Scan for the cell matching the given text and deliver its [x, y] coordinate at center. 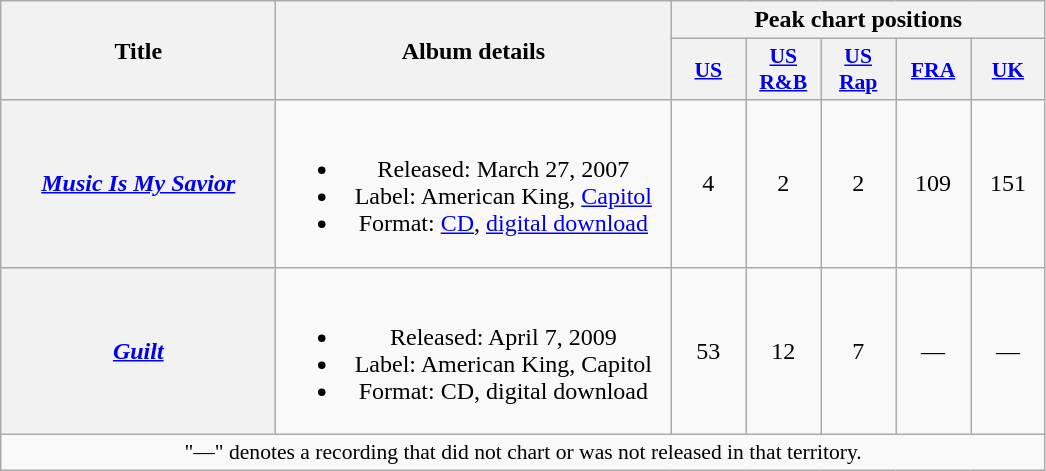
UK [1008, 70]
Music Is My Savior [138, 184]
US Rap [858, 70]
7 [858, 350]
Released: April 7, 2009Label: American King, CapitolFormat: CD, digital download [474, 350]
"—" denotes a recording that did not chart or was not released in that territory. [524, 452]
Album details [474, 50]
109 [934, 184]
Guilt [138, 350]
53 [708, 350]
USR&B [784, 70]
US [708, 70]
Released: March 27, 2007Label: American King, CapitolFormat: CD, digital download [474, 184]
151 [1008, 184]
4 [708, 184]
Title [138, 50]
FRA [934, 70]
12 [784, 350]
Peak chart positions [858, 20]
